From the cell containing the given text, extract its center point as (X, Y) coordinate. 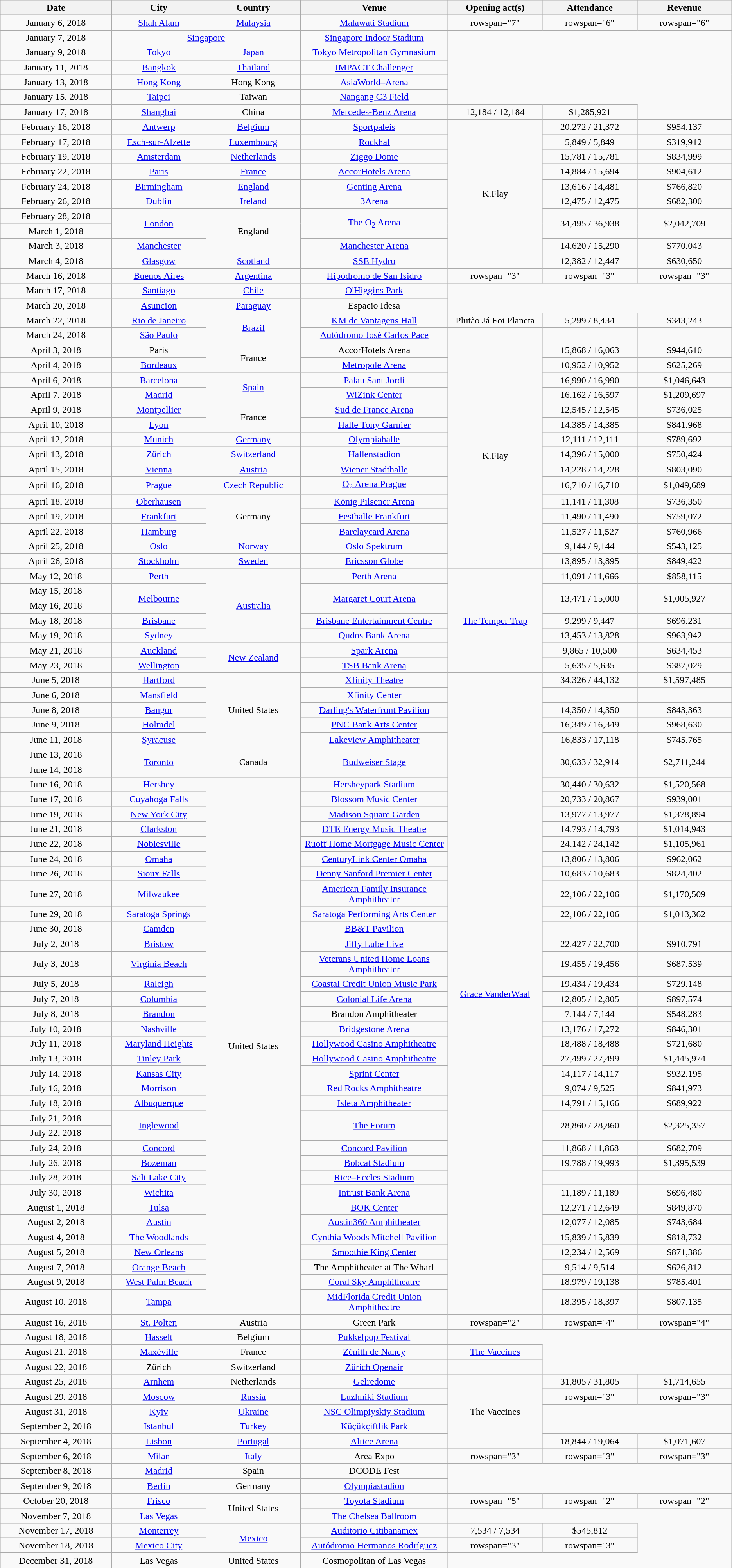
Brazil (253, 328)
June 21, 2018 (56, 829)
February 19, 2018 (56, 156)
January 11, 2018 (56, 67)
Lisbon (159, 1441)
Ukraine (253, 1412)
Maryland Heights (159, 1044)
rowspan="7" (495, 23)
Autódromo Hermanos Rodríguez (375, 1545)
$1,285,921 (590, 112)
July 16, 2018 (56, 1088)
16,162 / 16,597 (590, 395)
April 16, 2018 (56, 485)
$750,424 (684, 454)
Oslo (159, 546)
Cuyahoga Falls (159, 799)
$729,148 (684, 984)
Scotland (253, 261)
Espacio Idesa (375, 305)
Malawati Stadium (375, 23)
18,844 / 19,064 (590, 1441)
14,117 / 14,117 (590, 1073)
September 6, 2018 (56, 1456)
WiZink Center (375, 395)
Hamburg (159, 531)
$1,046,643 (684, 380)
West Palm Beach (159, 1282)
Lyon (159, 424)
February 28, 2018 (56, 216)
Barclaycard Arena (375, 531)
Melbourne (159, 598)
Albuquerque (159, 1103)
Smoothie King Center (375, 1252)
Taiwan (253, 97)
$626,812 (684, 1267)
$743,684 (684, 1222)
$849,870 (684, 1207)
January 13, 2018 (56, 82)
Wiener Stadthalle (375, 469)
Shanghai (159, 112)
September 8, 2018 (56, 1471)
Brandon Amphitheater (375, 1014)
11,189 / 11,189 (590, 1193)
Hershey (159, 784)
June 19, 2018 (56, 814)
Frankfurt (159, 516)
Grace VanderWaal (495, 994)
20,272 / 21,372 (590, 127)
July 13, 2018 (56, 1058)
Rice–Eccles Stadium (375, 1178)
March 22, 2018 (56, 320)
Clarkston (159, 829)
$1,445,974 (684, 1058)
13,977 / 13,977 (590, 814)
Morrison (159, 1088)
February 24, 2018 (56, 187)
Ericsson Globe (375, 561)
Jiffy Lube Live (375, 944)
30,633 / 32,914 (590, 762)
September 9, 2018 (56, 1486)
The Woodlands (159, 1237)
May 18, 2018 (56, 621)
31,805 / 31,805 (590, 1382)
Kyiv (159, 1412)
The Forum (375, 1126)
Nashville (159, 1029)
PNC Bank Arts Center (375, 725)
Brisbane (159, 621)
11,868 / 11,868 (590, 1148)
Maxéville (159, 1352)
$897,574 (684, 999)
October 20, 2018 (56, 1501)
Prague (159, 485)
March 17, 2018 (56, 291)
Vienna (159, 469)
June 13, 2018 (56, 754)
Russia (253, 1397)
Saratoga Performing Arts Center (375, 914)
Colonial Life Arena (375, 999)
Milwaukee (159, 894)
July 18, 2018 (56, 1103)
NSC Olimpiyskiy Stadium (375, 1412)
Antwerp (159, 127)
Canada (253, 762)
Arnhem (159, 1382)
28,860 / 28,860 (590, 1126)
The O2 Arena (375, 224)
January 6, 2018 (56, 23)
$834,999 (684, 156)
Perth Arena (375, 576)
July 8, 2018 (56, 1014)
June 26, 2018 (56, 874)
19,434 / 19,434 (590, 984)
12,545 / 12,545 (590, 410)
Oslo Spektrum (375, 546)
Wellington (159, 665)
Chile (253, 291)
June 8, 2018 (56, 710)
St. Pölten (159, 1322)
May 19, 2018 (56, 636)
Dublin (159, 201)
Italy (253, 1456)
Attendance (590, 8)
12,475 / 12,475 (590, 201)
New Orleans (159, 1252)
$1,105,961 (684, 844)
June 17, 2018 (56, 799)
China (253, 112)
$968,630 (684, 725)
Kansas City (159, 1073)
May 12, 2018 (56, 576)
O2 Arena Prague (375, 485)
18,979 / 19,138 (590, 1282)
June 14, 2018 (56, 769)
$696,480 (684, 1193)
$846,301 (684, 1029)
August 29, 2018 (56, 1397)
Cynthia Woods Mitchell Pavilion (375, 1237)
July 2, 2018 (56, 944)
$770,043 (684, 246)
$843,363 (684, 710)
Concord (159, 1148)
14,791 / 15,166 (590, 1103)
Altice Arena (375, 1441)
$2,042,709 (684, 224)
August 21, 2018 (56, 1352)
$696,231 (684, 621)
$807,135 (684, 1302)
Paraguay (253, 305)
Argentina (253, 276)
$910,791 (684, 944)
14,620 / 15,290 (590, 246)
13,616 / 14,481 (590, 187)
Sprint Center (375, 1073)
11,091 / 11,666 (590, 576)
August 1, 2018 (56, 1207)
CenturyLink Center Omaha (375, 859)
Syracuse (159, 740)
Sydney (159, 636)
rowspan="5" (495, 1501)
Mexico City (159, 1545)
15,839 / 15,839 (590, 1237)
August 2, 2018 (56, 1222)
March 20, 2018 (56, 305)
9,299 / 9,447 (590, 621)
June 6, 2018 (56, 695)
April 13, 2018 (56, 454)
May 21, 2018 (56, 650)
Plutão Já Foi Planeta (495, 320)
Xfinity Center (375, 695)
IMPACT Challenger (375, 67)
July 7, 2018 (56, 999)
Salt Lake City (159, 1178)
TSB Bank Arena (375, 665)
July 21, 2018 (56, 1118)
SSE Hydro (375, 261)
The Amphitheater at The Wharf (375, 1267)
$824,402 (684, 874)
June 27, 2018 (56, 894)
February 22, 2018 (56, 171)
Mexico (253, 1538)
$2,325,357 (684, 1126)
$766,820 (684, 187)
13,471 / 15,000 (590, 598)
9,865 / 10,500 (590, 650)
Manchester Arena (375, 246)
August 22, 2018 (56, 1367)
Taipei (159, 97)
Perth (159, 576)
$1,209,697 (684, 395)
Omaha (159, 859)
$818,732 (684, 1237)
June 9, 2018 (56, 725)
3Arena (375, 201)
$858,115 (684, 576)
May 23, 2018 (56, 665)
August 10, 2018 (56, 1302)
$319,912 (684, 142)
$1,714,655 (684, 1382)
DCODE Fest (375, 1471)
Qudos Bank Arena (375, 636)
Red Rocks Amphitheatre (375, 1088)
27,499 / 27,499 (590, 1058)
September 2, 2018 (56, 1426)
Wichita (159, 1193)
KM de Vantagens Hall (375, 320)
Singapore Indoor Stadium (375, 38)
MidFlorida Credit Union Amphitheatre (375, 1302)
The Temper Trap (495, 620)
March 16, 2018 (56, 276)
Frisco (159, 1501)
Tulsa (159, 1207)
Japan (253, 52)
March 24, 2018 (56, 335)
Amsterdam (159, 156)
Austin360 Amphitheater (375, 1222)
$745,765 (684, 740)
$548,283 (684, 1014)
$841,968 (684, 424)
19,455 / 19,456 (590, 964)
Singapore (206, 38)
November 17, 2018 (56, 1530)
Sud de France Arena (375, 410)
Bridgestone Arena (375, 1029)
Auckland (159, 650)
February 16, 2018 (56, 127)
November 7, 2018 (56, 1516)
Malaysia (253, 23)
July 30, 2018 (56, 1193)
14,884 / 15,694 (590, 171)
Margaret Court Arena (375, 598)
$630,650 (684, 261)
14,228 / 14,228 (590, 469)
11,141 / 11,308 (590, 501)
Rio de Janeiro (159, 320)
AsiaWorld–Arena (375, 82)
$963,942 (684, 636)
$343,243 (684, 320)
12,111 / 12,111 (590, 440)
Ruoff Home Mortgage Music Center (375, 844)
Toronto (159, 762)
$1,520,568 (684, 784)
9,144 / 9,144 (590, 546)
August 5, 2018 (56, 1252)
Birmingham (159, 187)
$1,170,509 (684, 894)
Palau Sant Jordi (375, 380)
24,142 / 24,142 (590, 844)
Thailand (253, 67)
Halle Tony Garnier (375, 424)
Cosmopolitan of Las Vegas (375, 1560)
34,326 / 44,132 (590, 680)
Bangor (159, 710)
Brisbane Entertainment Centre (375, 621)
Autódromo José Carlos Pace (375, 335)
July 10, 2018 (56, 1029)
10,952 / 10,952 (590, 365)
$939,001 (684, 799)
August 4, 2018 (56, 1237)
Darling's Waterfront Pavilion (375, 710)
Opening act(s) (495, 8)
Istanbul (159, 1426)
April 19, 2018 (56, 516)
$682,709 (684, 1148)
April 10, 2018 (56, 424)
BOK Center (375, 1207)
$954,137 (684, 127)
Norway (253, 546)
$760,966 (684, 531)
Revenue (684, 8)
Ziggo Dome (375, 156)
5,299 / 8,434 (590, 320)
January 9, 2018 (56, 52)
Country (253, 8)
Hartford (159, 680)
Madison Square Garden (375, 814)
Ireland (253, 201)
May 15, 2018 (56, 591)
July 3, 2018 (56, 964)
12,234 / 12,569 (590, 1252)
Pukkelpop Festival (375, 1337)
Sportpaleis (375, 127)
July 11, 2018 (56, 1044)
Turkey (253, 1426)
Columbia (159, 999)
Austin (159, 1222)
Bozeman (159, 1163)
September 4, 2018 (56, 1441)
Camden (159, 929)
Luzhniki Stadium (375, 1397)
Oberhausen (159, 501)
Zürich Openair (375, 1367)
7,144 / 7,144 (590, 1014)
New York City (159, 814)
Metropole Arena (375, 365)
$543,125 (684, 546)
Bordeaux (159, 365)
$1,395,539 (684, 1163)
Festhalle Frankfurt (375, 516)
April 18, 2018 (56, 501)
Olympiahalle (375, 440)
Isleta Amphitheater (375, 1103)
July 26, 2018 (56, 1163)
Coastal Credit Union Music Park (375, 984)
12,805 / 12,805 (590, 999)
16,990 / 16,990 (590, 380)
July 28, 2018 (56, 1178)
$736,350 (684, 501)
Genting Arena (375, 187)
Tokyo Metropolitan Gymnasium (375, 52)
Hallenstadion (375, 454)
New Zealand (253, 658)
January 17, 2018 (56, 112)
$634,453 (684, 650)
15,868 / 16,063 (590, 350)
Date (56, 8)
Tinley Park (159, 1058)
$871,386 (684, 1252)
Virginia Beach (159, 964)
$904,612 (684, 171)
$962,062 (684, 859)
Lakeview Amphitheater (375, 740)
$1,005,927 (684, 598)
15,781 / 15,781 (590, 156)
$759,072 (684, 516)
$736,025 (684, 410)
April 4, 2018 (56, 365)
Orange Beach (159, 1267)
August 9, 2018 (56, 1282)
Munich (159, 440)
Rockhal (375, 142)
Bristow (159, 944)
Tampa (159, 1302)
$944,610 (684, 350)
$625,269 (684, 365)
12,271 / 12,649 (590, 1207)
April 22, 2018 (56, 531)
Raleigh (159, 984)
$387,029 (684, 665)
August 31, 2018 (56, 1412)
Inglewood (159, 1126)
Bobcat Stadium (375, 1163)
July 24, 2018 (56, 1148)
Barcelona (159, 380)
BB&T Pavilion (375, 929)
12,077 / 12,085 (590, 1222)
August 18, 2018 (56, 1337)
14,385 / 14,385 (590, 424)
June 22, 2018 (56, 844)
$789,692 (684, 440)
O'Higgins Park (375, 291)
$1,378,894 (684, 814)
Glasgow (159, 261)
14,350 / 14,350 (590, 710)
São Paulo (159, 335)
König Pilsener Arena (375, 501)
$1,049,689 (684, 485)
$1,597,485 (684, 680)
$803,090 (684, 469)
11,527 / 11,527 (590, 531)
Coral Sky Amphitheatre (375, 1282)
5,849 / 5,849 (590, 142)
The Chelsea Ballroom (375, 1516)
Czech Republic (253, 485)
$687,539 (684, 964)
13,453 / 13,828 (590, 636)
14,396 / 15,000 (590, 454)
$721,680 (684, 1044)
Shah Alam (159, 23)
American Family Insurance Amphitheater (375, 894)
18,488 / 18,488 (590, 1044)
Olympiastadion (375, 1486)
16,833 / 17,118 (590, 740)
16,349 / 16,349 (590, 725)
Brandon (159, 1014)
Nangang C3 Field (375, 97)
July 14, 2018 (56, 1073)
Mansfield (159, 695)
$2,711,244 (684, 762)
$689,922 (684, 1103)
Budweiser Stage (375, 762)
Milan (159, 1456)
Bangkok (159, 67)
Sweden (253, 561)
Green Park (375, 1322)
July 22, 2018 (56, 1133)
$849,422 (684, 561)
16,710 / 16,710 (590, 485)
Holmdel (159, 725)
13,895 / 13,895 (590, 561)
April 7, 2018 (56, 395)
18,395 / 18,397 (590, 1302)
December 31, 2018 (56, 1560)
Spark Arena (375, 650)
12,184 / 12,184 (495, 112)
March 1, 2018 (56, 231)
January 15, 2018 (56, 97)
June 29, 2018 (56, 914)
April 25, 2018 (56, 546)
10,683 / 10,683 (590, 874)
Venue (375, 8)
June 30, 2018 (56, 929)
$1,013,362 (684, 914)
11,490 / 11,490 (590, 516)
13,176 / 17,272 (590, 1029)
5,635 / 5,635 (590, 665)
DTE Energy Music Theatre (375, 829)
February 26, 2018 (56, 201)
May 16, 2018 (56, 606)
22,427 / 22,700 (590, 944)
30,440 / 30,632 (590, 784)
Zénith de Nancy (375, 1352)
Asuncion (159, 305)
$785,401 (684, 1282)
Monterrey (159, 1530)
Auditorio Citibanamex (375, 1530)
Moscow (159, 1397)
June 5, 2018 (56, 680)
April 15, 2018 (56, 469)
Hersheypark Stadium (375, 784)
19,788 / 19,993 (590, 1163)
$545,812 (590, 1530)
July 5, 2018 (56, 984)
August 7, 2018 (56, 1267)
Denny Sanford Premier Center (375, 874)
April 12, 2018 (56, 440)
Buenos Aires (159, 276)
March 3, 2018 (56, 246)
Sioux Falls (159, 874)
$682,300 (684, 201)
August 25, 2018 (56, 1382)
7,534 / 7,534 (495, 1530)
$1,071,607 (684, 1441)
13,806 / 13,806 (590, 859)
Concord Pavilion (375, 1148)
London (159, 224)
April 6, 2018 (56, 380)
City (159, 8)
April 26, 2018 (56, 561)
14,793 / 14,793 (590, 829)
Xfinity Theatre (375, 680)
$1,014,943 (684, 829)
Mercedes-Benz Arena (375, 112)
$932,195 (684, 1073)
November 18, 2018 (56, 1545)
April 3, 2018 (56, 350)
April 9, 2018 (56, 410)
9,074 / 9,525 (590, 1088)
Hipódromo de San Isidro (375, 276)
Portugal (253, 1441)
9,514 / 9,514 (590, 1267)
34,495 / 36,938 (590, 224)
$841,973 (684, 1088)
August 16, 2018 (56, 1322)
Esch-sur-Alzette (159, 142)
Berlin (159, 1486)
Tokyo (159, 52)
February 17, 2018 (56, 142)
Noblesville (159, 844)
Gelredome (375, 1382)
June 11, 2018 (56, 740)
Saratoga Springs (159, 914)
Stockholm (159, 561)
Blossom Music Center (375, 799)
12,382 / 12,447 (590, 261)
Veterans United Home Loans Amphitheater (375, 964)
Montpellier (159, 410)
Luxembourg (253, 142)
Intrust Bank Arena (375, 1193)
June 24, 2018 (56, 859)
Toyota Stadium (375, 1501)
20,733 / 20,867 (590, 799)
June 16, 2018 (56, 784)
Küçükçiftlik Park (375, 1426)
March 4, 2018 (56, 261)
Manchester (159, 246)
January 7, 2018 (56, 38)
Area Expo (375, 1456)
Santiago (159, 291)
Hasselt (159, 1337)
Australia (253, 605)
